Find where the given text appears and provide that cell's center as [X, Y] coordinate. 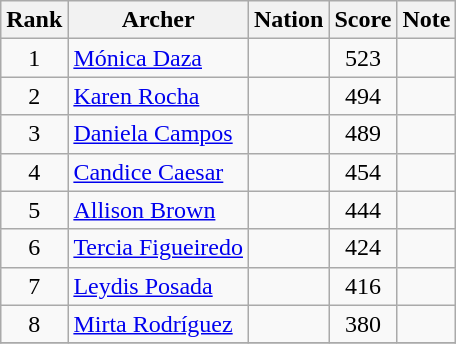
Karen Rocha [158, 96]
4 [34, 172]
6 [34, 248]
494 [363, 96]
2 [34, 96]
424 [363, 248]
Leydis Posada [158, 286]
Allison Brown [158, 210]
Mirta Rodríguez [158, 324]
523 [363, 58]
Daniela Campos [158, 134]
5 [34, 210]
489 [363, 134]
Nation [289, 20]
380 [363, 324]
Mónica Daza [158, 58]
7 [34, 286]
454 [363, 172]
444 [363, 210]
Score [363, 20]
Note [426, 20]
416 [363, 286]
3 [34, 134]
Tercia Figueiredo [158, 248]
Candice Caesar [158, 172]
Rank [34, 20]
8 [34, 324]
Archer [158, 20]
1 [34, 58]
